Return the (x, y) coordinate for the center point of the cell that contains the specified text.  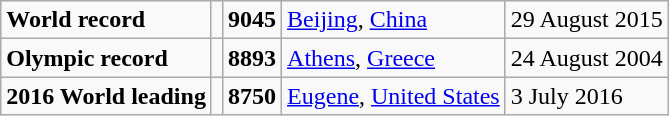
Athens, Greece (394, 58)
Olympic record (106, 58)
World record (106, 20)
Eugene, United States (394, 96)
8750 (252, 96)
9045 (252, 20)
29 August 2015 (586, 20)
Beijing, China (394, 20)
2016 World leading (106, 96)
24 August 2004 (586, 58)
8893 (252, 58)
3 July 2016 (586, 96)
